From the cell containing the given text, extract its center point as (x, y) coordinate. 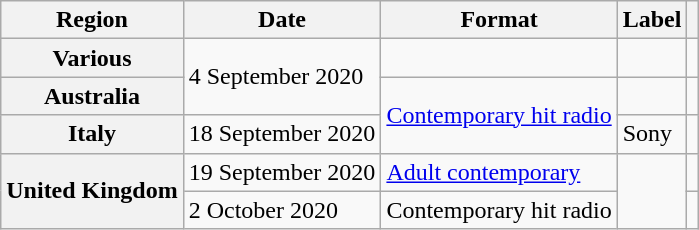
2 October 2020 (282, 210)
Adult contemporary (499, 172)
Date (282, 20)
19 September 2020 (282, 172)
18 September 2020 (282, 134)
4 September 2020 (282, 77)
Label (652, 20)
Region (92, 20)
Format (499, 20)
Various (92, 58)
United Kingdom (92, 191)
Italy (92, 134)
Sony (652, 134)
Australia (92, 96)
